Scan for the cell matching the given text and deliver its (x, y) coordinate at center. 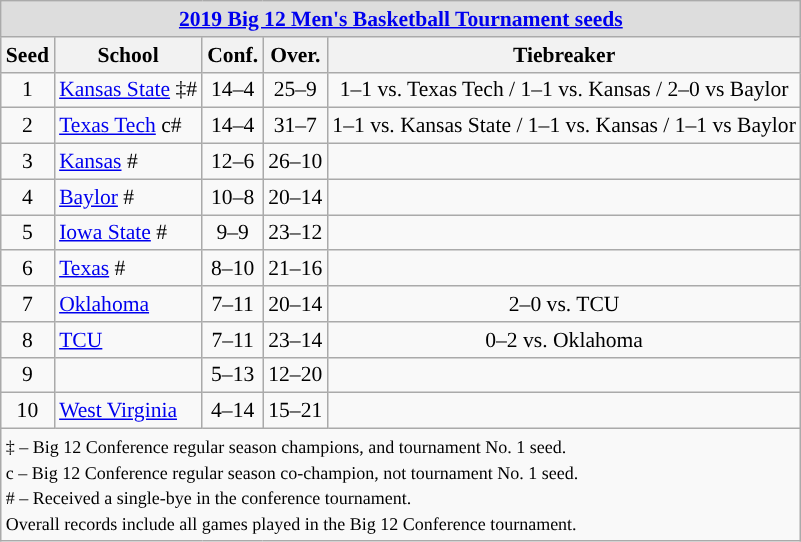
9–9 (232, 233)
8–10 (232, 269)
Iowa State # (128, 233)
2 (28, 126)
10 (28, 411)
23–12 (295, 233)
4 (28, 197)
12–20 (295, 375)
1–1 vs. Texas Tech / 1–1 vs. Kansas / 2–0 vs Baylor (564, 90)
15–21 (295, 411)
6 (28, 269)
1–1 vs. Kansas State / 1–1 vs. Kansas / 1–1 vs Baylor (564, 126)
25–9 (295, 90)
31–7 (295, 126)
Baylor # (128, 197)
5 (28, 233)
Seed (28, 55)
TCU (128, 340)
3 (28, 162)
8 (28, 340)
2019 Big 12 Men's Basketball Tournament seeds (401, 19)
26–10 (295, 162)
4–14 (232, 411)
Texas Tech c# (128, 126)
7 (28, 304)
23–14 (295, 340)
1 (28, 90)
9 (28, 375)
Tiebreaker (564, 55)
School (128, 55)
12–6 (232, 162)
Kansas State ‡# (128, 90)
Kansas # (128, 162)
West Virginia (128, 411)
10–8 (232, 197)
21–16 (295, 269)
Texas # (128, 269)
Conf. (232, 55)
Oklahoma (128, 304)
Over. (295, 55)
2–0 vs. TCU (564, 304)
0–2 vs. Oklahoma (564, 340)
5–13 (232, 375)
